Return (x, y) of the center of cell containing provided text 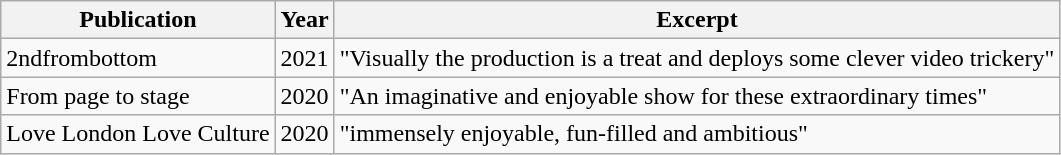
Year (304, 20)
"An imaginative and enjoyable show for these extraordinary times" (697, 96)
Publication (138, 20)
From page to stage (138, 96)
2021 (304, 58)
"immensely enjoyable, fun-filled and ambitious" (697, 134)
"Visually the production is a treat and deploys some clever video trickery" (697, 58)
Excerpt (697, 20)
2ndfrombottom (138, 58)
Love London Love Culture (138, 134)
